Return the (X, Y) coordinate for the center point of the cell that contains the specified text.  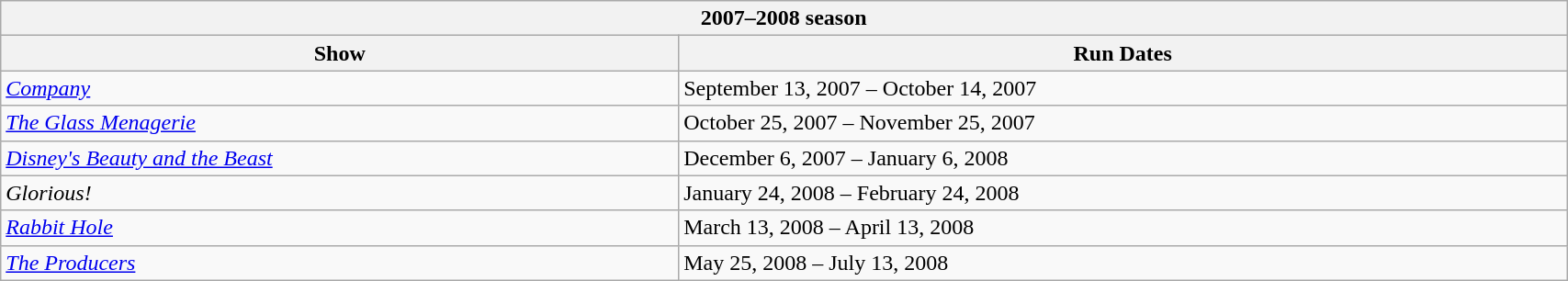
January 24, 2008 – February 24, 2008 (1122, 193)
Run Dates (1122, 53)
Disney's Beauty and the Beast (340, 158)
The Glass Menagerie (340, 123)
The Producers (340, 263)
October 25, 2007 – November 25, 2007 (1122, 123)
Glorious! (340, 193)
Show (340, 53)
Rabbit Hole (340, 228)
September 13, 2007 – October 14, 2007 (1122, 88)
December 6, 2007 – January 6, 2008 (1122, 158)
Company (340, 88)
March 13, 2008 – April 13, 2008 (1122, 228)
May 25, 2008 – July 13, 2008 (1122, 263)
2007–2008 season (784, 18)
